Determine the [x, y] coordinate at the center of the cell enclosing the given text.  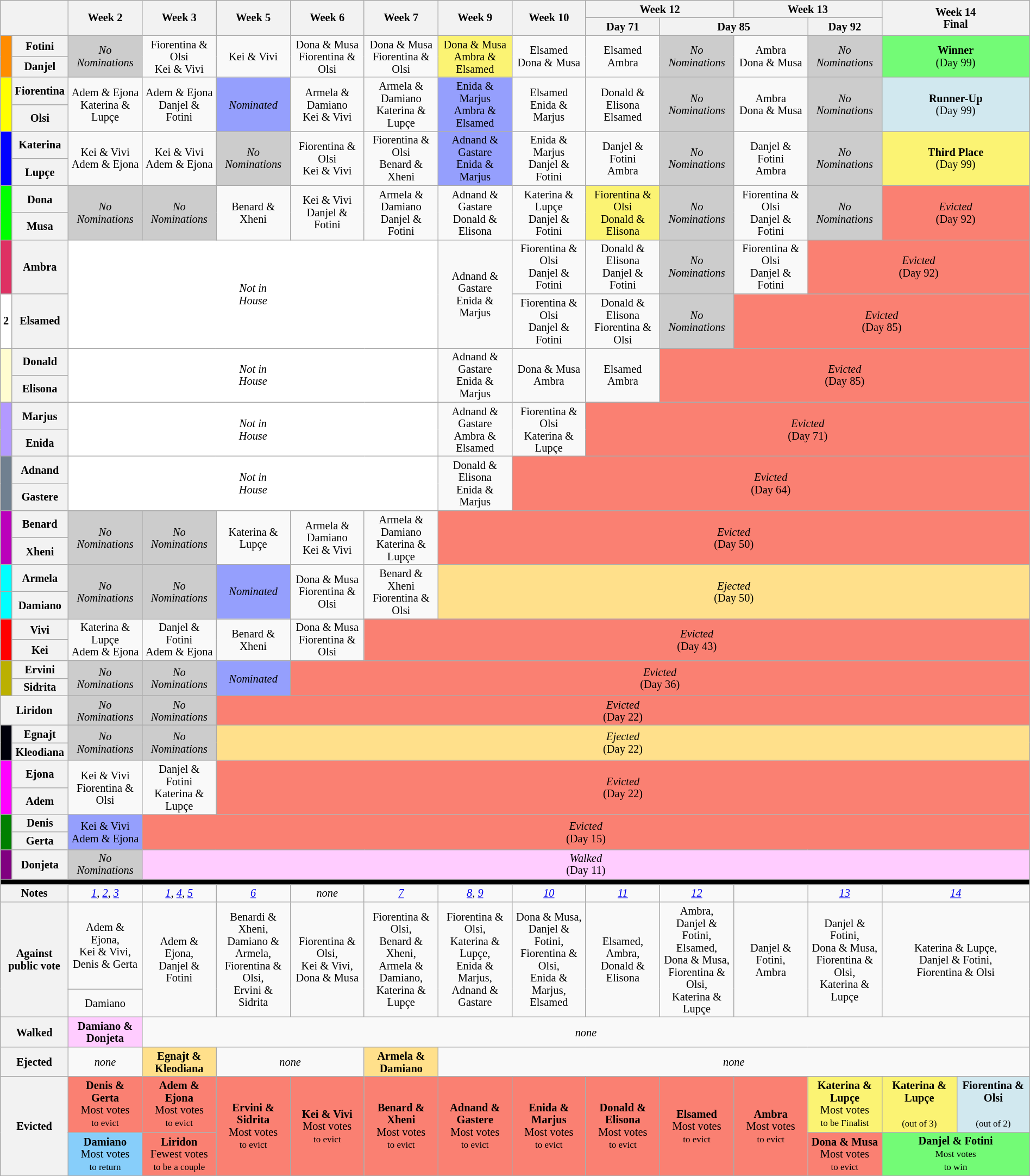
Lupçe [40, 172]
Week 14Final [956, 17]
Walked [35, 1031]
Benard & XheniMost votesto evict [401, 1126]
Fiorentina & OlsiBenard & Xheni [401, 158]
Evicted [35, 1126]
Fiorentina & OlsiDonald & Elisona [623, 212]
Week 13 [808, 9]
Armela [40, 578]
Fotini [40, 46]
Enida & MarjusDanjel & Fotini [549, 158]
LiridonFewest votesto be a couple [179, 1154]
Fiorentina & Olsi,Katerina & Lupçe,Enida & Marjus,Adnand & Gastare [475, 959]
ElsamedEnida & Marjus [549, 104]
Donald & ElisonaEnida & Marjus [475, 483]
Week 9 [475, 17]
Armela & DamianoDanjel & Fotini [401, 212]
Dona & Musa,Danjel & Fotini,Fiorentina & Olsi,Enida & Marjus,Elsamed [549, 959]
Week 12 [660, 9]
Danjel & FotiniMost votesto win [956, 1154]
Adnand & GastareDonald & Elisona [475, 212]
Adem & EjonaDanjel & Fotini [179, 104]
Adem & Ejona,Danjel & Fotini [179, 959]
Egnajt & Kleodiana [179, 1062]
Xheni [40, 551]
Adnand [40, 470]
Week 6 [327, 17]
Kei & ViviFiorentina & Olsi [105, 787]
Evicted(Day 36) [660, 678]
Kleodiana [40, 752]
Gerta [40, 841]
Fiorentina [40, 91]
Week 3 [179, 17]
Againstpublic vote [35, 959]
Enida & MarjusMost votesto evict [549, 1126]
8, 9 [475, 893]
Adem & Ejona,Kei & Vivi,Denis & Gerta [105, 945]
Third Place(Day 99) [956, 158]
Day 92 [845, 26]
Donald & ElisonaElsamed [623, 104]
Adem [40, 801]
Ambra,Danjel & Fotini,Elsamed,Dona & Musa,Fiorentina & Olsi,Katerina & Lupçe [696, 959]
Katerina & Lupçe(out of 3) [919, 1104]
Egnajt [40, 734]
Dona & MusaAmbra [549, 375]
Enida [40, 443]
Armela & Damiano [401, 1062]
Evicted(Day 50) [733, 537]
Walked(Day 11) [586, 864]
Ervini & SidritaMost votesto evict [253, 1126]
11 [623, 893]
14 [956, 893]
Ejected [35, 1062]
DamianoMost votesto return [105, 1154]
Winner(Day 99) [956, 57]
Katerina & Lupçe,Danjel & Fotini,Fiorentina & Olsi [956, 959]
Kei [40, 650]
Danjel & FotiniAdem & Ejona [179, 639]
6 [253, 893]
Liridon [35, 711]
13 [845, 893]
Damiano & Donjeta [105, 1031]
Danjel & Fotini,Dona & Musa,Fiorentina & Olsi,Katerina & Lupçe [845, 959]
Evicted(Day 43) [696, 639]
Donald [40, 361]
Adnand & GastereMost votesto evict [475, 1126]
Katerina & Lupçe [253, 537]
Fiorentina & Olsi(out of 2) [993, 1104]
Adnand & GastareAmbra & Elsamed [475, 429]
10 [549, 893]
Kei & ViviMost votesto evict [327, 1126]
Day 85 [733, 26]
Week 7 [401, 17]
Donald & ElisonaDanjel & Fotini [623, 267]
Donjeta [40, 864]
ElsamedDona & Musa [549, 57]
Danjel & FotiniKaterina & Lupçe [179, 787]
Katerina & LupçeDanjel & Fotini [549, 212]
Katerina & LupçeMost votesto be Finalist [845, 1104]
Fiorentina & OlsiKaterina & Lupçe [549, 429]
2 [6, 321]
Benard [40, 524]
Donald & ElisonaMost votesto evict [623, 1126]
Denis & GertaMost votesto evict [105, 1104]
Fiorentina & Olsi,Kei & Vivi,Dona & Musa [327, 959]
Ejected(Day 50) [733, 592]
Katerina [40, 145]
Kei & Vivi [253, 57]
Sidrita [40, 687]
Dona & MusaMost votesto evict [845, 1154]
Ervini [40, 670]
Elsamed,Ambra,Donald & Elisona [623, 959]
1, 4, 5 [179, 893]
Fiorentina & Olsi,Benard & Xheni,Armela & Damiano,Katerina & Lupçe [401, 959]
Week 5 [253, 17]
7 [401, 893]
Week 2 [105, 17]
Katerina & LupçeAdem & Ejona [105, 639]
Adem & EjonaKaterina & Lupçe [105, 104]
Vivi [40, 629]
Evicted(Day 64) [770, 483]
ElsamedMost votesto evict [696, 1126]
Day 71 [623, 26]
Danjel & Fotini,Ambra [771, 959]
1, 2, 3 [105, 893]
Runner-Up(Day 99) [956, 104]
Kei & ViviDanjel & Fotini [327, 212]
Denis [40, 823]
Ejona [40, 774]
Dona [40, 199]
Notes [35, 893]
12 [696, 893]
Adem & EjonaMost votesto evict [179, 1104]
Marjus [40, 416]
Musa [40, 226]
Enida & MarjusAmbra & Elsamed [475, 104]
Ejected(Day 22) [623, 742]
Dona & MusaAmbra & Elsamed [475, 57]
Elsamed [40, 321]
Evicted(Day 15) [586, 831]
Olsi [40, 118]
Benard & XheniFiorentina & Olsi [401, 592]
Evicted(Day 71) [807, 429]
Donald & ElisonaFiorentina & Olsi [623, 321]
Benardi & Xheni,Damiano & Armela,Fiorentina & Olsi,Ervini & Sidrita [253, 959]
Week 10 [549, 17]
Ambra [40, 267]
Elisona [40, 389]
AmbraMost votesto evict [771, 1126]
Danjel [40, 66]
Gastere [40, 497]
